From the cell containing the given text, extract its center point as (x, y) coordinate. 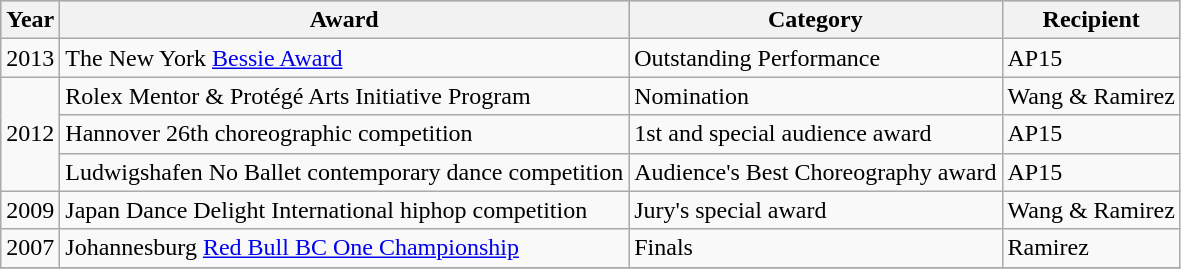
Category (816, 20)
Finals (816, 248)
2013 (30, 58)
1st and special audience award (816, 134)
2007 (30, 248)
Nomination (816, 96)
Johannesburg Red Bull BC One Championship (344, 248)
Ludwigshafen No Ballet contemporary dance competition (344, 172)
Japan Dance Delight International hiphop competition (344, 210)
Ramirez (1091, 248)
Outstanding Performance (816, 58)
Recipient (1091, 20)
2009 (30, 210)
Rolex Mentor & Protégé Arts Initiative Program (344, 96)
Audience's Best Choreography award (816, 172)
The New York Bessie Award (344, 58)
Jury's special award (816, 210)
Hannover 26th choreographic competition (344, 134)
Year (30, 20)
Award (344, 20)
2012 (30, 134)
